Return [x, y] of the center of cell containing provided text 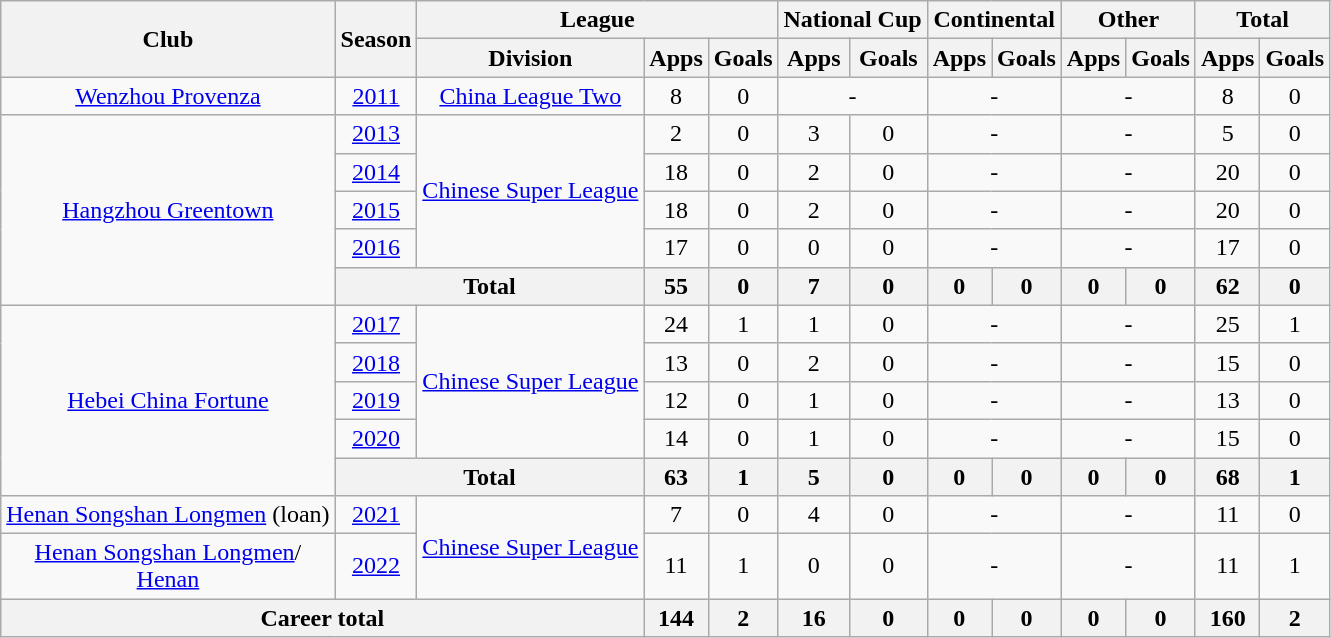
63 [676, 477]
2015 [376, 210]
Henan Songshan Longmen/Henan [168, 566]
55 [676, 286]
Wenzhou Provenza [168, 96]
14 [676, 438]
2014 [376, 172]
Other [1128, 20]
16 [814, 618]
Career total [322, 618]
3 [814, 134]
Season [376, 39]
68 [1227, 477]
National Cup [852, 20]
Henan Songshan Longmen (loan) [168, 515]
2011 [376, 96]
144 [676, 618]
2013 [376, 134]
12 [676, 400]
25 [1227, 324]
4 [814, 515]
China League Two [530, 96]
Club [168, 39]
League [598, 20]
2019 [376, 400]
Hebei China Fortune [168, 400]
2022 [376, 566]
2021 [376, 515]
Continental [994, 20]
62 [1227, 286]
2017 [376, 324]
160 [1227, 618]
2018 [376, 362]
2016 [376, 248]
2020 [376, 438]
Hangzhou Greentown [168, 210]
24 [676, 324]
Division [530, 58]
